Return (X, Y) of the center of cell containing provided text 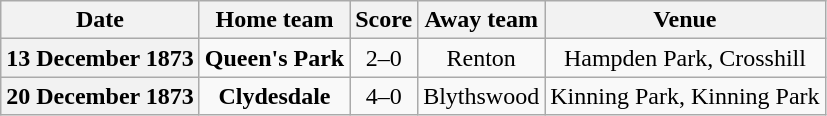
Venue (685, 20)
20 December 1873 (100, 96)
Score (384, 20)
Kinning Park, Kinning Park (685, 96)
Home team (274, 20)
13 December 1873 (100, 58)
Queen's Park (274, 58)
2–0 (384, 58)
Hampden Park, Crosshill (685, 58)
Renton (482, 58)
4–0 (384, 96)
Date (100, 20)
Blythswood (482, 96)
Clydesdale (274, 96)
Away team (482, 20)
